From the cell containing the given text, extract its center point as (X, Y) coordinate. 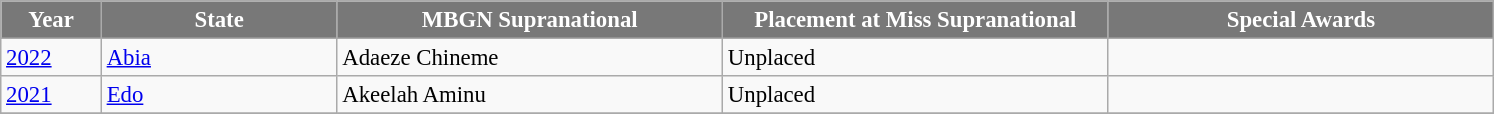
Abia (219, 58)
Year (52, 20)
Edo (219, 95)
State (219, 20)
Akeelah Aminu (530, 95)
2021 (52, 95)
Adaeze Chineme (530, 58)
MBGN Supranational (530, 20)
Special Awards (1301, 20)
Placement at Miss Supranational (916, 20)
2022 (52, 58)
